Output the (X, Y) coordinate of the center of the cell containing the given text.  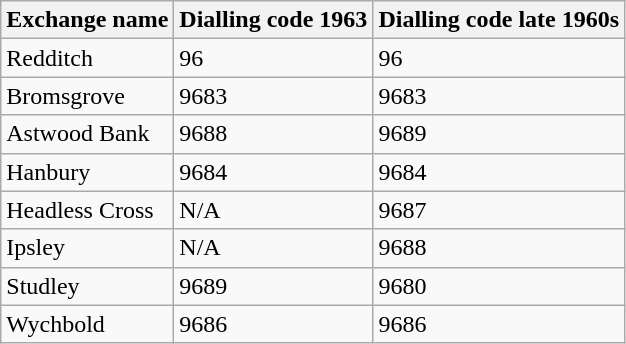
Dialling code late 1960s (499, 20)
Ipsley (88, 248)
Headless Cross (88, 210)
Exchange name (88, 20)
9680 (499, 286)
Astwood Bank (88, 134)
Studley (88, 286)
Bromsgrove (88, 96)
9687 (499, 210)
Dialling code 1963 (274, 20)
Hanbury (88, 172)
Wychbold (88, 324)
Redditch (88, 58)
